Determine the [x, y] coordinate at the center of the cell enclosing the given text.  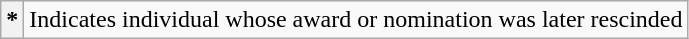
* [12, 20]
Indicates individual whose award or nomination was later rescinded [356, 20]
